Identify which cell holds the provided text, then report its (X, Y) central coordinate. 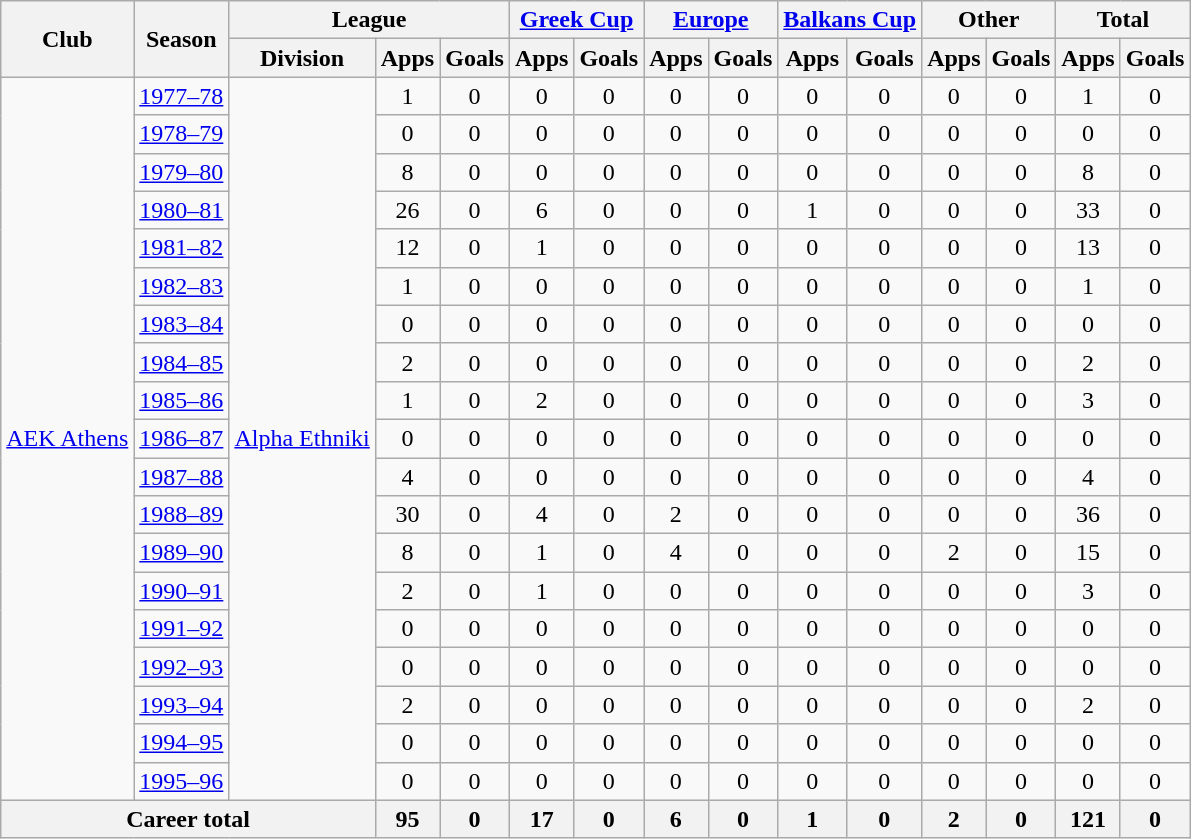
Alpha Ethniki (302, 438)
1984–85 (182, 362)
Balkans Cup (850, 20)
95 (407, 819)
36 (1088, 515)
15 (1088, 553)
1989–90 (182, 553)
1995–96 (182, 781)
1981–82 (182, 248)
Other (989, 20)
1977–78 (182, 96)
1985–86 (182, 400)
30 (407, 515)
1993–94 (182, 705)
33 (1088, 210)
1987–88 (182, 477)
League (370, 20)
1983–84 (182, 324)
17 (541, 819)
Europe (711, 20)
Career total (188, 819)
1982–83 (182, 286)
Division (302, 58)
1992–93 (182, 667)
1991–92 (182, 629)
Greek Cup (576, 20)
1980–81 (182, 210)
1988–89 (182, 515)
13 (1088, 248)
1990–91 (182, 591)
121 (1088, 819)
1994–95 (182, 743)
12 (407, 248)
1986–87 (182, 438)
AEK Athens (68, 438)
26 (407, 210)
1978–79 (182, 134)
Club (68, 39)
Total (1123, 20)
Season (182, 39)
1979–80 (182, 172)
